Extract the [x, y] coordinate from the center of the cell holding the provided text.  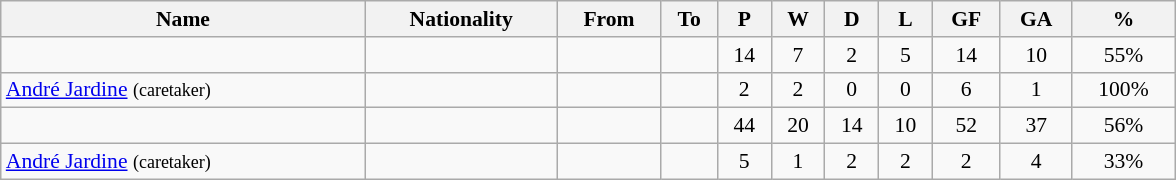
100% [1124, 90]
% [1124, 19]
7 [798, 55]
56% [1124, 126]
Nationality [461, 19]
4 [1036, 162]
L [906, 19]
55% [1124, 55]
37 [1036, 126]
W [798, 19]
P [744, 19]
20 [798, 126]
GA [1036, 19]
From [609, 19]
GF [966, 19]
Name [183, 19]
44 [744, 126]
D [852, 19]
6 [966, 90]
52 [966, 126]
33% [1124, 162]
To [689, 19]
